Provide the (x, y) coordinate of the cell's center where the given text is located.  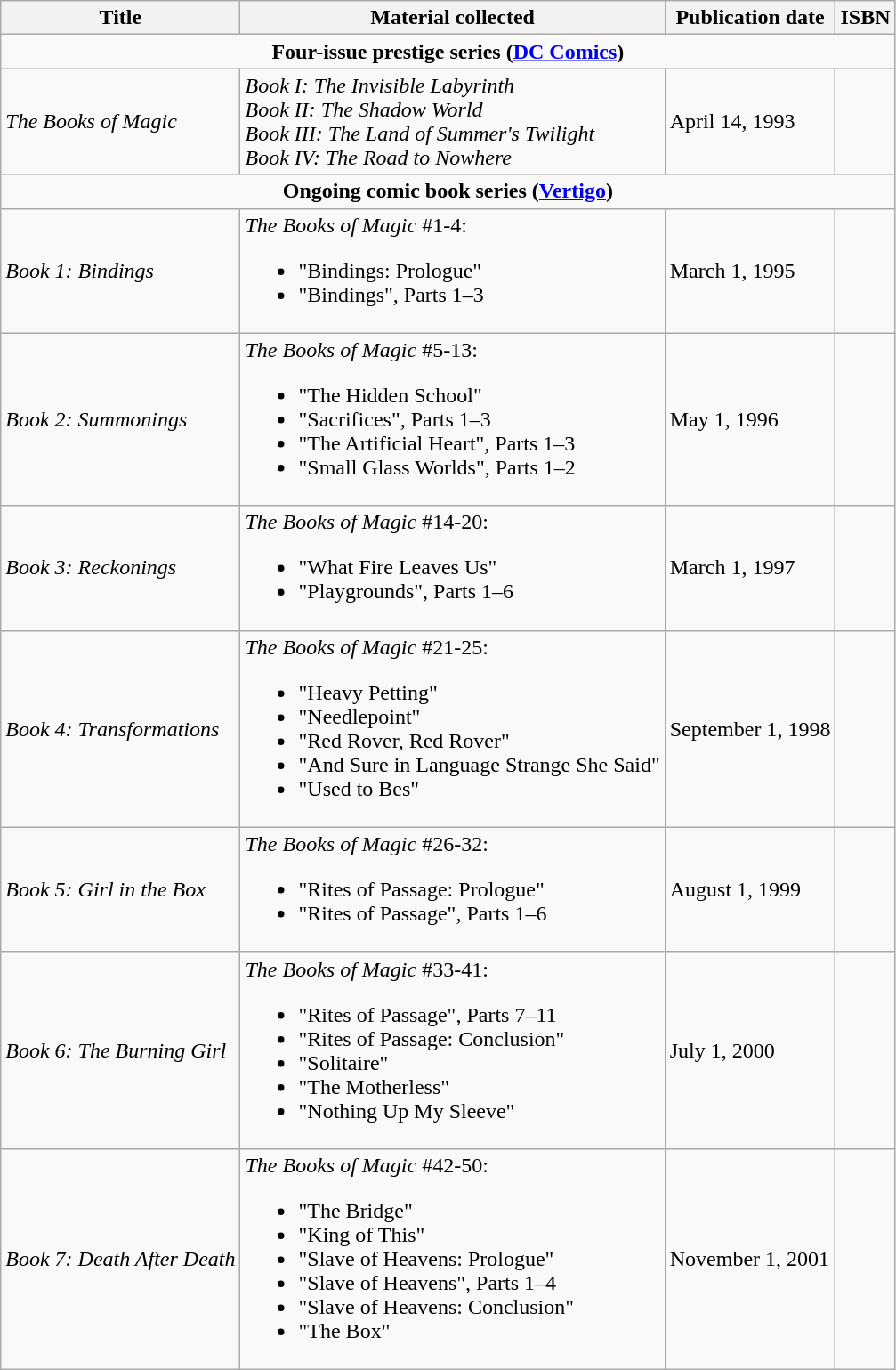
September 1, 1998 (750, 728)
The Books of Magic #21-25:"Heavy Petting""Needlepoint""Red Rover, Red Rover""And Sure in Language Strange She Said""Used to Bes" (452, 728)
Publication date (750, 18)
The Books of Magic #33-41:"Rites of Passage", Parts 7–11"Rites of Passage: Conclusion""Solitaire""The Motherless""Nothing Up My Sleeve" (452, 1050)
Book 6: The Burning Girl (121, 1050)
March 1, 1997 (750, 568)
July 1, 2000 (750, 1050)
The Books of Magic #42-50:"The Bridge""King of This""Slave of Heavens: Prologue""Slave of Heavens", Parts 1–4"Slave of Heavens: Conclusion""The Box" (452, 1259)
The Books of Magic #14-20:"What Fire Leaves Us""Playgrounds", Parts 1–6 (452, 568)
The Books of Magic (121, 121)
The Books of Magic #5-13:"The Hidden School""Sacrifices", Parts 1–3"The Artificial Heart", Parts 1–3"Small Glass Worlds", Parts 1–2 (452, 419)
Book 3: Reckonings (121, 568)
Book 1: Bindings (121, 271)
Book 5: Girl in the Box (121, 889)
Book I: The Invisible LabyrinthBook II: The Shadow WorldBook III: The Land of Summer's TwilightBook IV: The Road to Nowhere (452, 121)
Ongoing comic book series (Vertigo) (448, 191)
Book 4: Transformations (121, 728)
Book 2: Summonings (121, 419)
Four-issue prestige series (DC Comics) (448, 52)
Material collected (452, 18)
April 14, 1993 (750, 121)
The Books of Magic #1-4:"Bindings: Prologue""Bindings", Parts 1–3 (452, 271)
August 1, 1999 (750, 889)
The Books of Magic #26-32:"Rites of Passage: Prologue""Rites of Passage", Parts 1–6 (452, 889)
November 1, 2001 (750, 1259)
March 1, 1995 (750, 271)
May 1, 1996 (750, 419)
Title (121, 18)
ISBN (865, 18)
Book 7: Death After Death (121, 1259)
